Extract the [x, y] coordinate from the center of the cell holding the provided text.  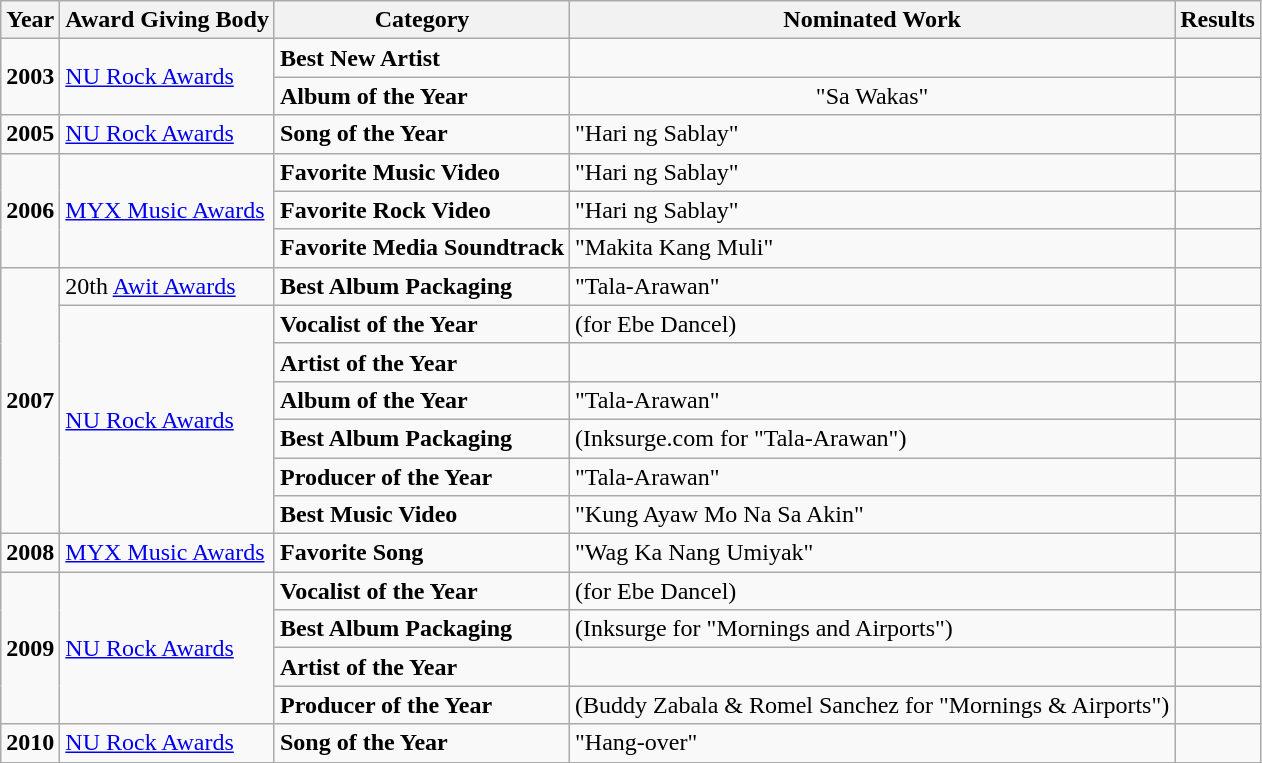
2010 [30, 743]
2003 [30, 77]
Best Music Video [422, 515]
"Makita Kang Muli" [872, 248]
Best New Artist [422, 58]
2006 [30, 210]
"Hang-over" [872, 743]
Favorite Rock Video [422, 210]
20th Awit Awards [168, 286]
(Inksurge for "Mornings and Airports") [872, 629]
Award Giving Body [168, 20]
"Kung Ayaw Mo Na Sa Akin" [872, 515]
2005 [30, 134]
Favorite Song [422, 553]
2008 [30, 553]
Results [1218, 20]
"Sa Wakas" [872, 96]
Nominated Work [872, 20]
Year [30, 20]
Favorite Media Soundtrack [422, 248]
2009 [30, 648]
(Inksurge.com for "Tala-Arawan") [872, 438]
"Wag Ka Nang Umiyak" [872, 553]
(Buddy Zabala & Romel Sanchez for "Mornings & Airports") [872, 705]
Favorite Music Video [422, 172]
Category [422, 20]
2007 [30, 400]
